Extract the [x, y] coordinate from the center of the cell holding the provided text.  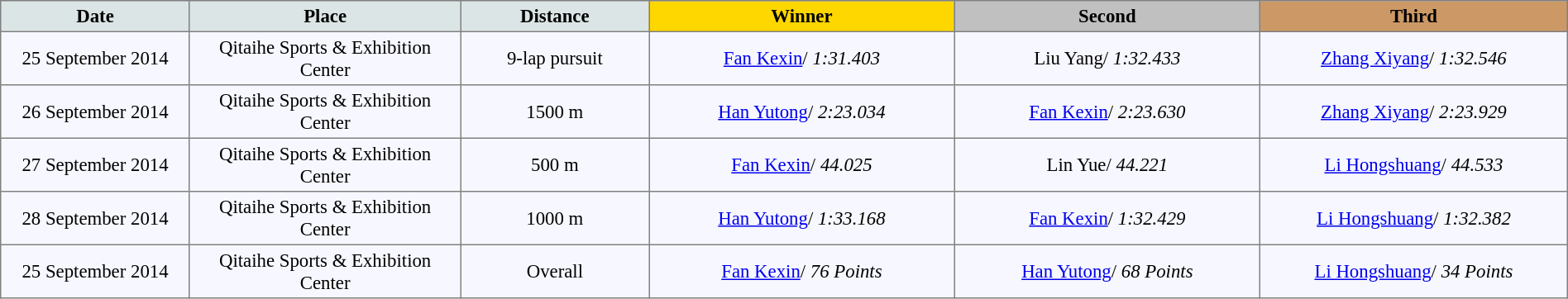
Liu Yang/ 1:32.433 [1107, 58]
Date [96, 17]
Zhang Xiyang/ 2:23.929 [1414, 112]
Fan Kexin/ 1:32.429 [1107, 218]
Fan Kexin/ 2:23.630 [1107, 112]
Third [1414, 17]
Li Hongshuang/ 44.533 [1414, 164]
Li Hongshuang/ 1:32.382 [1414, 218]
1000 m [555, 218]
Fan Kexin/ 44.025 [802, 164]
Winner [802, 17]
Li Hongshuang/ 34 Points [1414, 271]
Overall [555, 271]
Zhang Xiyang/ 1:32.546 [1414, 58]
Distance [555, 17]
Lin Yue/ 44.221 [1107, 164]
Han Yutong/ 2:23.034 [802, 112]
27 September 2014 [96, 164]
Place [325, 17]
26 September 2014 [96, 112]
1500 m [555, 112]
Fan Kexin/ 1:31.403 [802, 58]
28 September 2014 [96, 218]
Fan Kexin/ 76 Points [802, 271]
Han Yutong/ 68 Points [1107, 271]
Second [1107, 17]
9-lap pursuit [555, 58]
Han Yutong/ 1:33.168 [802, 218]
500 m [555, 164]
